Capture the cell that displays the provided text and extract its [X, Y] central coordinate. 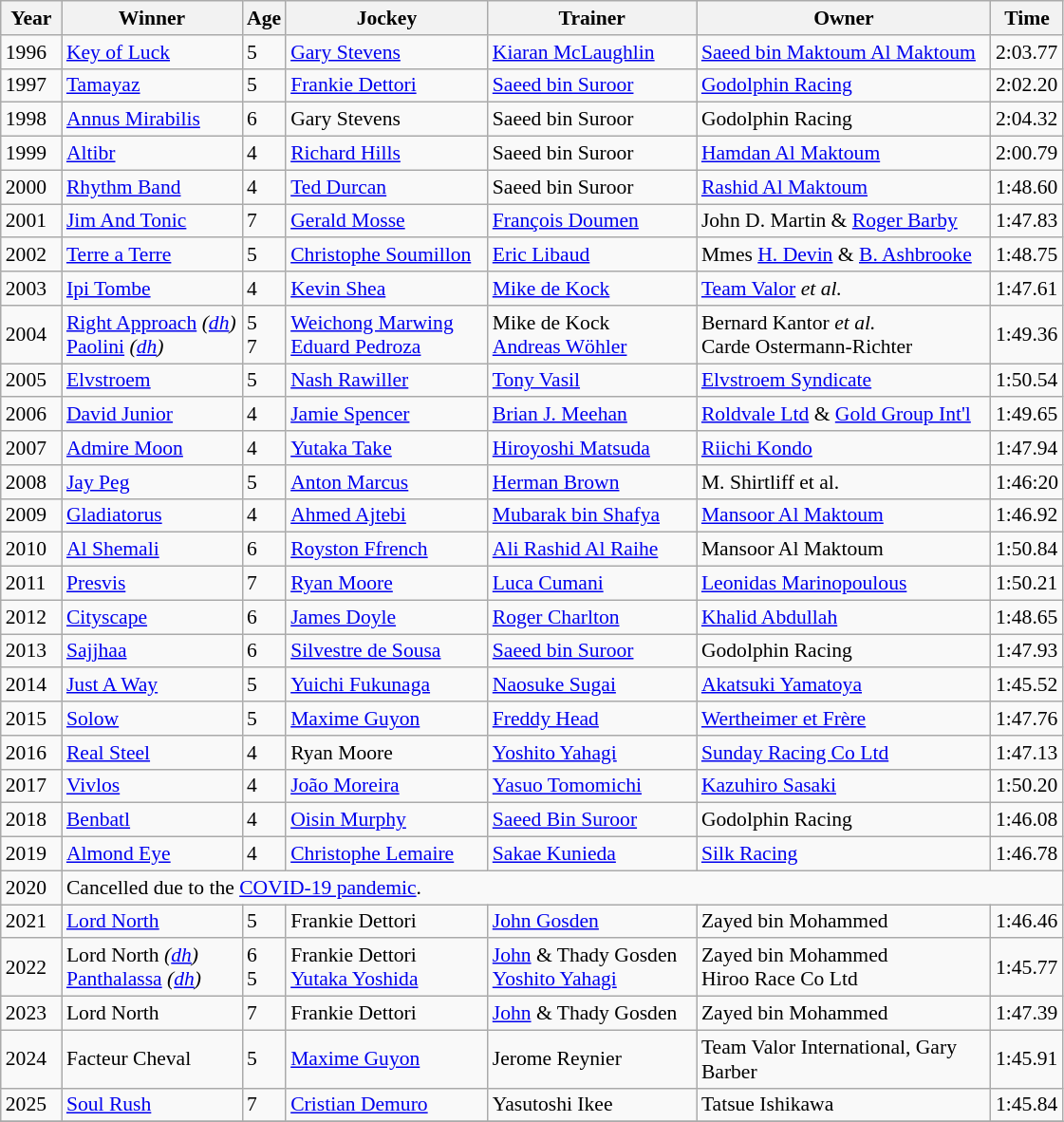
Presvis [152, 584]
2023 [31, 1014]
Tamayaz [152, 85]
Ali Rashid Al Raihe [592, 550]
2000 [31, 187]
1:45.91 [1027, 1059]
Naosuke Sugai [592, 685]
Solow [152, 719]
1:50.54 [1027, 381]
2011 [31, 584]
2006 [31, 415]
Trainer [592, 18]
1:47.13 [1027, 753]
2:04.32 [1027, 120]
1:47.76 [1027, 719]
2025 [31, 1105]
Vivlos [152, 786]
2:02.20 [1027, 85]
James Doyle [387, 617]
Sunday Racing Co Ltd [844, 753]
1:46.08 [1027, 820]
Hamdan Al Maktoum [844, 154]
Real Steel [152, 753]
2016 [31, 753]
Akatsuki Yamatoya [844, 685]
Key of Luck [152, 52]
2022 [31, 968]
Oisin Murphy [387, 820]
Hiroyoshi Matsuda [592, 448]
2019 [31, 854]
Team Valor et al. [844, 289]
1:46.92 [1027, 515]
Tony Vasil [592, 381]
Rhythm Band [152, 187]
Mubarak bin Shafya [592, 515]
1:47.83 [1027, 221]
Terre a Terre [152, 255]
Ipi Tombe [152, 289]
John & Thady Gosden [592, 1014]
Jay Peg [152, 482]
Wertheimer et Frère [844, 719]
Jim And Tonic [152, 221]
Eric Libaud [592, 255]
Silk Racing [844, 854]
John & Thady GosdenYoshito Yahagi [592, 968]
Cristian Demuro [387, 1105]
2020 [31, 888]
1:47.39 [1027, 1014]
Silvestre de Sousa [387, 651]
Frankie DettoriYutaka Yoshida [387, 968]
Gladiatorus [152, 515]
Roger Charlton [592, 617]
Riichi Kondo [844, 448]
2003 [31, 289]
2012 [31, 617]
2018 [31, 820]
Yuichi Fukunaga [387, 685]
Roldvale Ltd & Gold Group Int'l [844, 415]
Gerald Mosse [387, 221]
João Moreira [387, 786]
1:47.94 [1027, 448]
Winner [152, 18]
Ahmed Ajtebi [387, 515]
1:48.65 [1027, 617]
John Gosden [592, 922]
Facteur Cheval [152, 1059]
Cityscape [152, 617]
2014 [31, 685]
2001 [31, 221]
2010 [31, 550]
1:50.21 [1027, 584]
Bernard Kantor et al.Carde Ostermann-Richter [844, 334]
Weichong MarwingEduard Pedroza [387, 334]
1997 [31, 85]
Khalid Abdullah [844, 617]
Christophe Soumillon [387, 255]
Zayed bin MohammedHiroo Race Co Ltd [844, 968]
M. Shirtliff et al. [844, 482]
1:45.84 [1027, 1105]
1:46.46 [1027, 922]
Soul Rush [152, 1105]
1:50.20 [1027, 786]
Leonidas Marinopoulous [844, 584]
Kiaran McLaughlin [592, 52]
Sakae Kunieda [592, 854]
1:48.75 [1027, 255]
Yutaka Take [387, 448]
Yoshito Yahagi [592, 753]
Herman Brown [592, 482]
Kevin Shea [387, 289]
Age [264, 18]
Time [1027, 18]
Yasutoshi Ikee [592, 1105]
John D. Martin & Roger Barby [844, 221]
François Doumen [592, 221]
1:45.77 [1027, 968]
2:00.79 [1027, 154]
Jerome Reynier [592, 1059]
Mike de Kock [592, 289]
Year [31, 18]
1:49.65 [1027, 415]
Anton Marcus [387, 482]
Sajjhaa [152, 651]
2009 [31, 515]
Royston Ffrench [387, 550]
1999 [31, 154]
2008 [31, 482]
Christophe Lemaire [387, 854]
Elvstroem [152, 381]
1:46.78 [1027, 854]
Benbatl [152, 820]
Luca Cumani [592, 584]
2005 [31, 381]
Ted Durcan [387, 187]
65 [264, 968]
1:48.60 [1027, 187]
2024 [31, 1059]
Admire Moon [152, 448]
1996 [31, 52]
2:03.77 [1027, 52]
Mmes H. Devin & B. Ashbrooke [844, 255]
Mike de KockAndreas Wöhler [592, 334]
1:47.61 [1027, 289]
Altibr [152, 154]
Brian J. Meehan [592, 415]
2013 [31, 651]
Al Shemali [152, 550]
Almond Eye [152, 854]
Team Valor International, Gary Barber [844, 1059]
1:46:20 [1027, 482]
Tatsue Ishikawa [844, 1105]
1:49.36 [1027, 334]
Just A Way [152, 685]
Jamie Spencer [387, 415]
57 [264, 334]
Rashid Al Maktoum [844, 187]
Annus Mirabilis [152, 120]
Richard Hills [387, 154]
2002 [31, 255]
1:47.93 [1027, 651]
Elvstroem Syndicate [844, 381]
Right Approach (dh)Paolini (dh) [152, 334]
1:50.84 [1027, 550]
2017 [31, 786]
Yasuo Tomomichi [592, 786]
Owner [844, 18]
Saeed Bin Suroor [592, 820]
1998 [31, 120]
Saeed bin Maktoum Al Maktoum [844, 52]
2021 [31, 922]
Freddy Head [592, 719]
Jockey [387, 18]
2015 [31, 719]
Kazuhiro Sasaki [844, 786]
Lord North (dh)Panthalassa (dh) [152, 968]
David Junior [152, 415]
Cancelled due to the COVID-19 pandemic. [562, 888]
1:45.52 [1027, 685]
Nash Rawiller [387, 381]
2007 [31, 448]
2004 [31, 334]
